Extract the (X, Y) coordinate from the center of the cell holding the provided text.  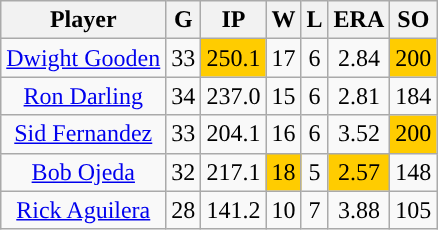
32 (184, 172)
2.84 (359, 58)
217.1 (234, 172)
W (284, 20)
105 (414, 210)
28 (184, 210)
SO (414, 20)
250.1 (234, 58)
Sid Fernandez (84, 134)
148 (414, 172)
3.52 (359, 134)
7 (314, 210)
Dwight Gooden (84, 58)
34 (184, 96)
Player (84, 20)
18 (284, 172)
5 (314, 172)
2.81 (359, 96)
Rick Aguilera (84, 210)
ERA (359, 20)
IP (234, 20)
204.1 (234, 134)
17 (284, 58)
10 (284, 210)
Bob Ojeda (84, 172)
Ron Darling (84, 96)
15 (284, 96)
184 (414, 96)
2.57 (359, 172)
L (314, 20)
141.2 (234, 210)
G (184, 20)
16 (284, 134)
237.0 (234, 96)
3.88 (359, 210)
